Search for the cell housing the specified text and yield its [x, y] center coordinate. 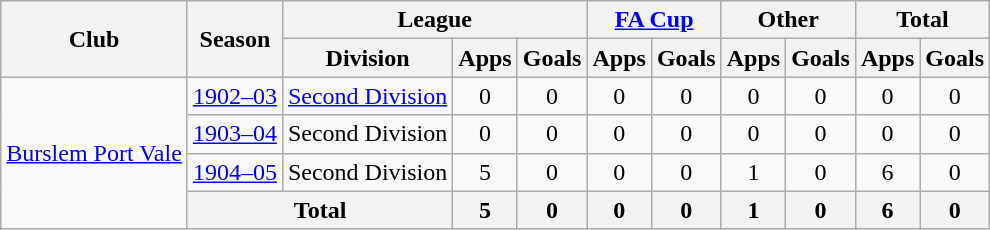
1903–04 [234, 134]
Club [94, 39]
Season [234, 39]
FA Cup [654, 20]
League [434, 20]
Division [367, 58]
1904–05 [234, 172]
Burslem Port Vale [94, 153]
1902–03 [234, 96]
Other [788, 20]
